For the text-containing cell, return its midpoint in (x, y) coordinate format. 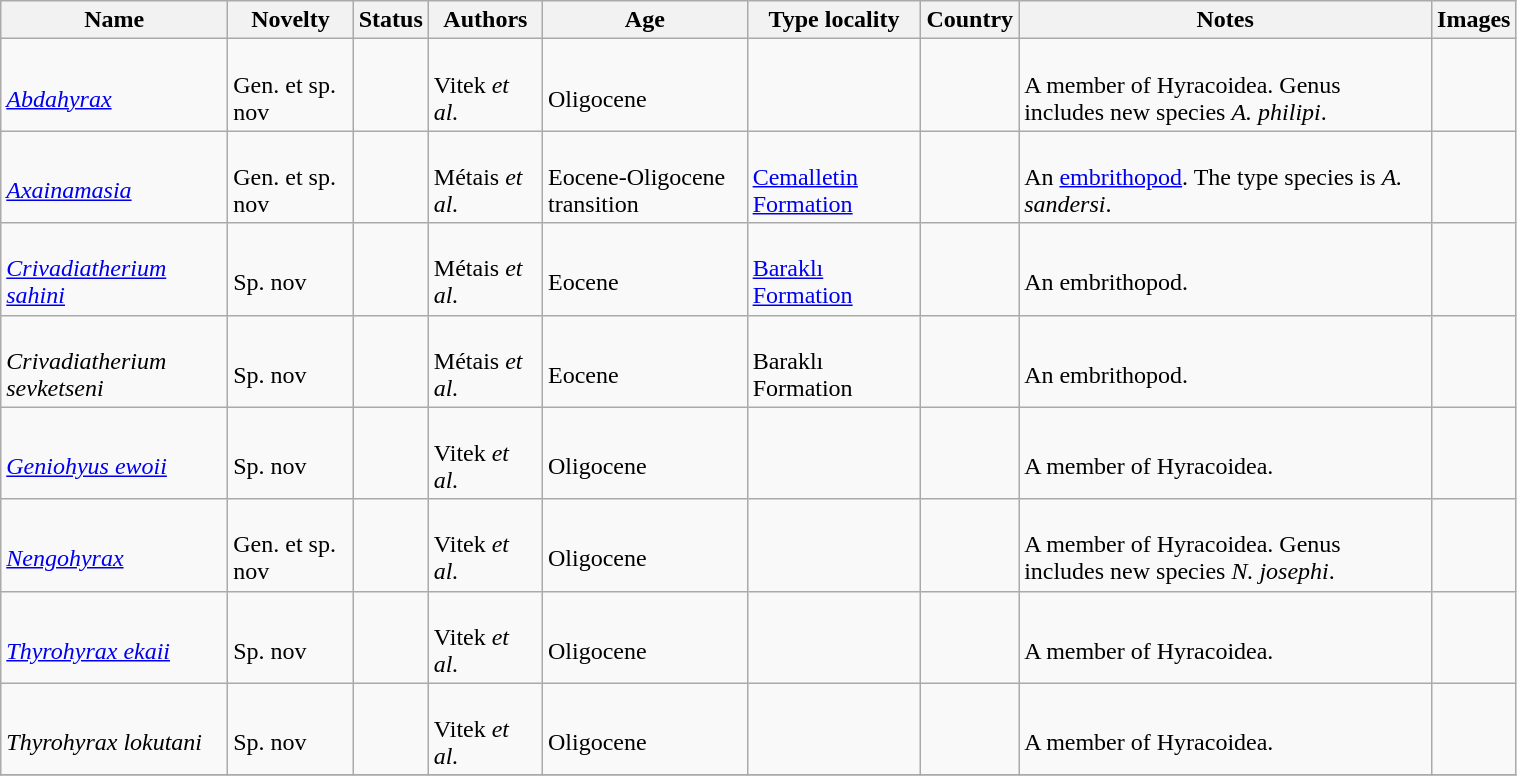
A member of Hyracoidea. Genus includes new species A. philipi. (1226, 85)
Cemalletin Formation (834, 177)
A member of Hyracoidea. Genus includes new species N. josephi. (1226, 545)
Status (390, 20)
Axainamasia (114, 177)
Crivadiatherium sahini (114, 269)
Type locality (834, 20)
Geniohyus ewoii (114, 453)
Name (114, 20)
Thyrohyrax ekaii (114, 637)
Nengohyrax (114, 545)
Country (970, 20)
Novelty (290, 20)
Age (644, 20)
Eocene-Oligocene transition (644, 177)
Thyrohyrax lokutani (114, 729)
Authors (485, 20)
Crivadiatherium sevketseni (114, 361)
An embrithopod. The type species is A. sandersi. (1226, 177)
Notes (1226, 20)
Abdahyrax (114, 85)
Images (1474, 20)
